Determine the [x, y] coordinate at the center of the cell enclosing the given text.  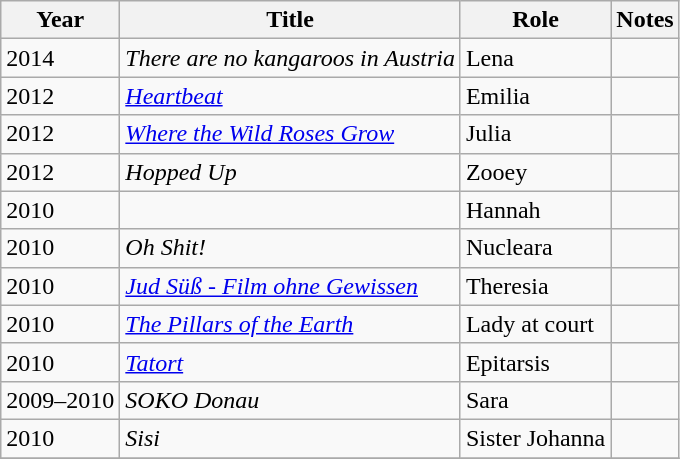
Epitarsis [535, 362]
The Pillars of the Earth [290, 324]
Julia [535, 134]
2014 [60, 58]
Tatort [290, 362]
Role [535, 20]
Emilia [535, 96]
Hannah [535, 210]
Jud Süß - Film ohne Gewissen [290, 286]
Sister Johanna [535, 438]
Heartbeat [290, 96]
Hopped Up [290, 172]
Oh Shit! [290, 248]
Notes [645, 20]
Lady at court [535, 324]
Sisi [290, 438]
2009–2010 [60, 400]
Sara [535, 400]
Year [60, 20]
SOKO Donau [290, 400]
Where the Wild Roses Grow [290, 134]
Lena [535, 58]
Nucleara [535, 248]
Title [290, 20]
Zooey [535, 172]
There are no kangaroos in Austria [290, 58]
Theresia [535, 286]
